Return [x, y] of the center of cell containing provided text 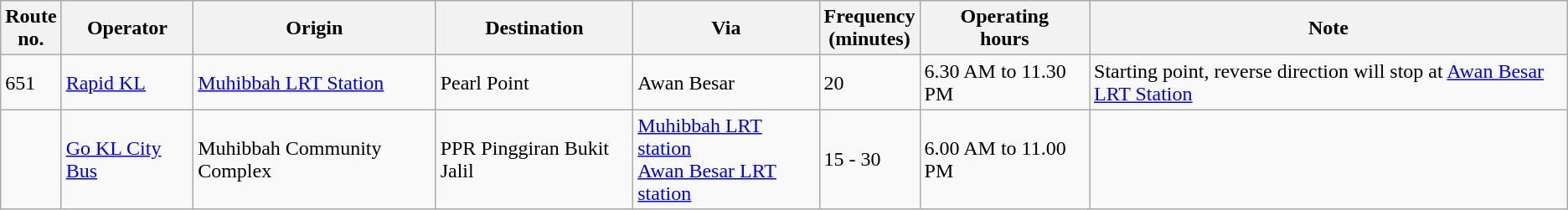
Origin [315, 28]
Operatinghours [1005, 28]
Pearl Point [534, 82]
Via [726, 28]
Rapid KL [127, 82]
Muhibbah Community Complex [315, 159]
20 [869, 82]
Muhibbah LRT Station [315, 82]
6.00 AM to 11.00 PM [1005, 159]
651 [31, 82]
6.30 AM to 11.30 PM [1005, 82]
Awan Besar [726, 82]
Go KL City Bus [127, 159]
Routeno. [31, 28]
Note [1328, 28]
Muhibbah LRT stationAwan Besar LRT station [726, 159]
15 - 30 [869, 159]
Operator [127, 28]
Starting point, reverse direction will stop at Awan Besar LRT Station [1328, 82]
PPR Pinggiran Bukit Jalil [534, 159]
Frequency(minutes) [869, 28]
Destination [534, 28]
